Provide the (x, y) coordinate of the cell's center where the given text is located.  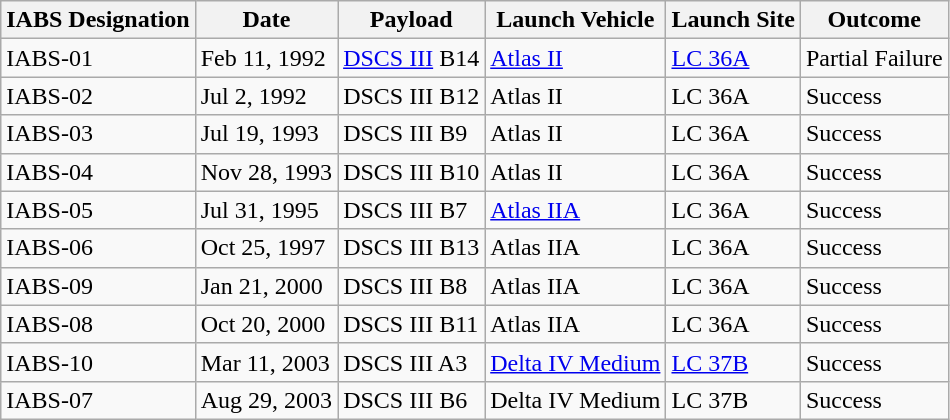
IABS-07 (98, 400)
DSCS III B7 (412, 210)
Oct 20, 2000 (266, 324)
DSCS III B9 (412, 134)
IABS-04 (98, 172)
Launch Vehicle (576, 20)
Oct 25, 1997 (266, 248)
IABS-02 (98, 96)
DSCS III B8 (412, 286)
IABS-08 (98, 324)
Partial Failure (874, 58)
Jul 2, 1992 (266, 96)
Nov 28, 1993 (266, 172)
DSCS III B6 (412, 400)
DSCS III A3 (412, 362)
Date (266, 20)
IABS-01 (98, 58)
IABS-06 (98, 248)
DSCS III B10 (412, 172)
Launch Site (733, 20)
IABS-03 (98, 134)
DSCS III B13 (412, 248)
Jul 19, 1993 (266, 134)
Payload (412, 20)
Aug 29, 2003 (266, 400)
Jul 31, 1995 (266, 210)
IABS-05 (98, 210)
DSCS III B14 (412, 58)
Mar 11, 2003 (266, 362)
Feb 11, 1992 (266, 58)
IABS-10 (98, 362)
DSCS III B11 (412, 324)
IABS Designation (98, 20)
IABS-09 (98, 286)
DSCS III B12 (412, 96)
Outcome (874, 20)
Jan 21, 2000 (266, 286)
